Detect which cell encompasses the target text, then output its (x, y) center coordinate. 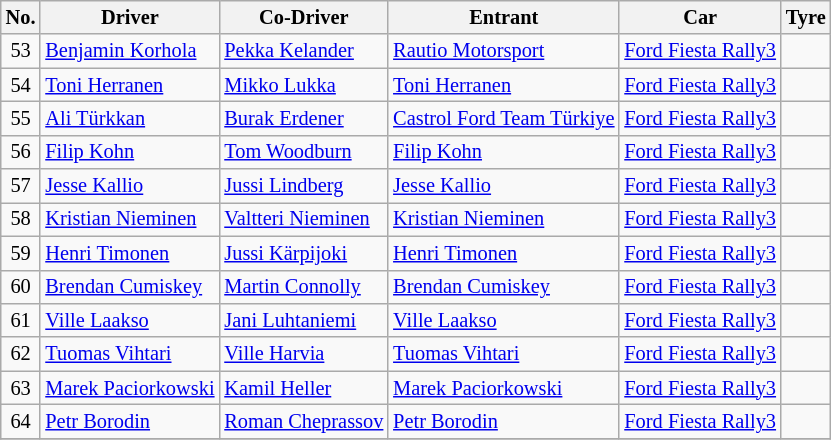
Burak Erdener (304, 118)
Roman Cheprassov (304, 421)
Jani Luhtaniemi (304, 320)
55 (21, 118)
62 (21, 354)
Pekka Kelander (304, 51)
No. (21, 17)
56 (21, 152)
Kamil Heller (304, 388)
Car (700, 17)
Tom Woodburn (304, 152)
Castrol Ford Team Türkiye (504, 118)
Entrant (504, 17)
Ali Türkkan (130, 118)
Ville Harvia (304, 354)
54 (21, 85)
59 (21, 253)
57 (21, 186)
Mikko Lukka (304, 85)
58 (21, 219)
53 (21, 51)
61 (21, 320)
Jussi Lindberg (304, 186)
Co-Driver (304, 17)
Valtteri Nieminen (304, 219)
63 (21, 388)
Martin Connolly (304, 287)
Driver (130, 17)
Benjamin Korhola (130, 51)
60 (21, 287)
64 (21, 421)
Rautio Motorsport (504, 51)
Jussi Kärpijoki (304, 253)
Tyre (806, 17)
